Scan for the cell matching the given text and deliver its (X, Y) coordinate at center. 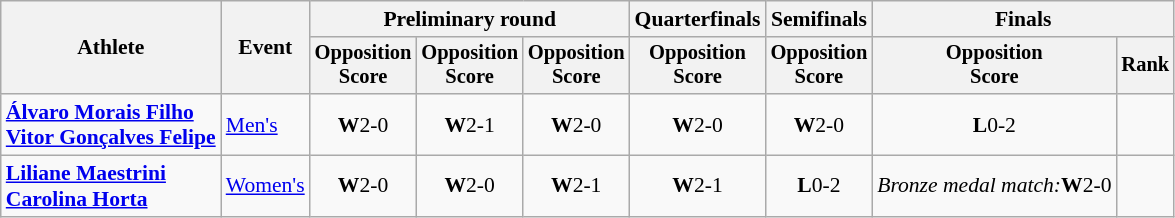
Liliane MaestriniCarolina Horta (111, 186)
Álvaro Morais FilhoVitor Gonçalves Felipe (111, 124)
Event (266, 48)
Bronze medal match:W2-0 (994, 186)
Preliminary round (470, 19)
Athlete (111, 48)
Women's (266, 186)
Semifinals (820, 19)
Men's (266, 124)
Finals (1023, 19)
Rank (1145, 66)
Quarterfinals (698, 19)
